Locate the cell with the specified text and output its [X, Y] center coordinate. 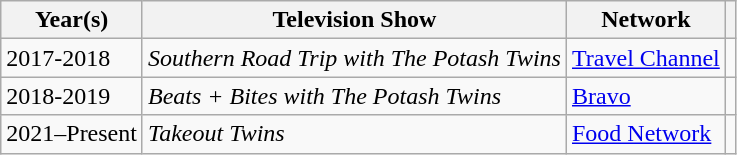
2021–Present [72, 134]
Television Show [354, 20]
Food Network [646, 134]
Southern Road Trip with The Potash Twins [354, 58]
2017-2018 [72, 58]
Year(s) [72, 20]
Beats + Bites with The Potash Twins [354, 96]
2018-2019 [72, 96]
Bravo [646, 96]
Travel Channel [646, 58]
Network [646, 20]
Takeout Twins [354, 134]
